Locate the cell with the specified text and output its (X, Y) center coordinate. 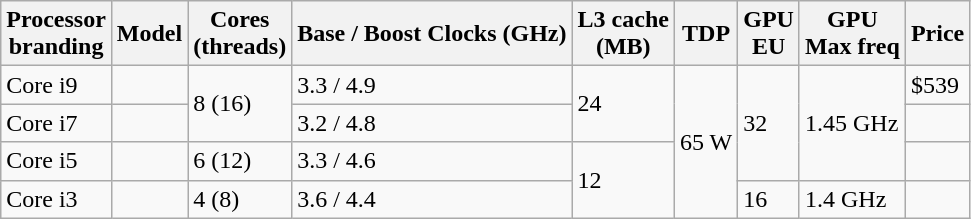
3.6 / 4.4 (432, 199)
3.2 / 4.8 (432, 123)
8 (16) (240, 104)
L3 cache(MB) (623, 34)
Cores(threads) (240, 34)
4 (8) (240, 199)
Core i5 (56, 161)
24 (623, 104)
Price (937, 34)
6 (12) (240, 161)
16 (769, 199)
32 (769, 123)
Core i7 (56, 123)
TDP (706, 34)
1.4 GHz (852, 199)
Core i3 (56, 199)
Core i9 (56, 85)
3.3 / 4.9 (432, 85)
65 W (706, 142)
GPUEU (769, 34)
$539 (937, 85)
Processorbranding (56, 34)
12 (623, 180)
Base / Boost Clocks (GHz) (432, 34)
GPUMax freq (852, 34)
Model (149, 34)
3.3 / 4.6 (432, 161)
1.45 GHz (852, 123)
